From the cell containing the given text, extract its center point as [x, y] coordinate. 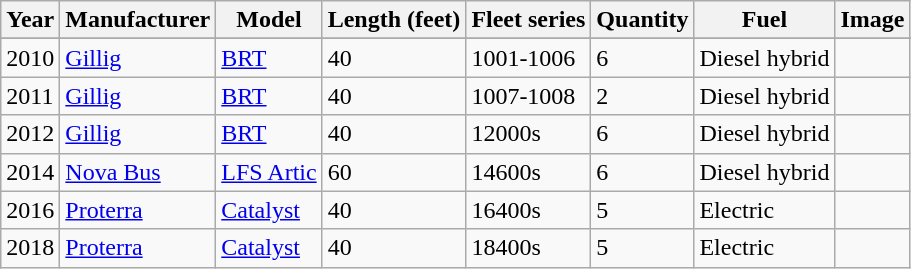
Year [30, 20]
Fleet series [528, 20]
2012 [30, 134]
14600s [528, 172]
Nova Bus [138, 172]
Length (feet) [394, 20]
12000s [528, 134]
16400s [528, 210]
2018 [30, 248]
1007-1008 [528, 96]
Quantity [642, 20]
2010 [30, 58]
2 [642, 96]
2016 [30, 210]
Fuel [764, 20]
Manufacturer [138, 20]
Image [872, 20]
18400s [528, 248]
Model [269, 20]
2011 [30, 96]
1001-1006 [528, 58]
2014 [30, 172]
60 [394, 172]
LFS Artic [269, 172]
